Search for the cell housing the specified text and yield its [x, y] center coordinate. 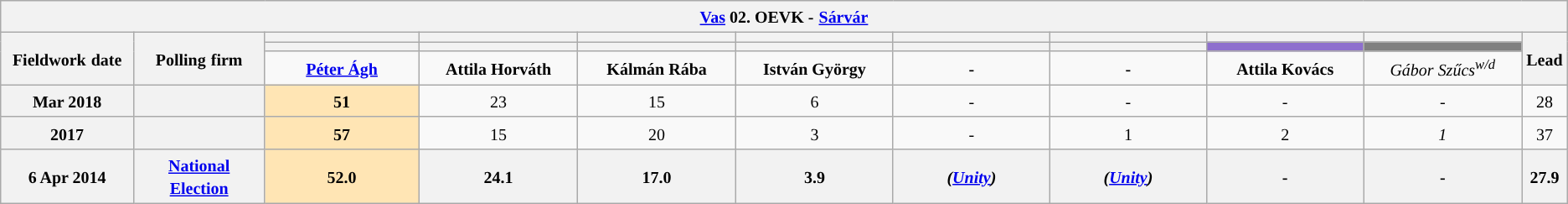
István György [814, 68]
3.9 [814, 176]
Gábor Szűcsw/d [1442, 68]
Polling firm [199, 59]
Fieldwork date [67, 59]
51 [342, 101]
28 [1545, 101]
37 [1545, 133]
52.0 [342, 176]
57 [342, 133]
Attila Kovács [1285, 68]
Péter Ágh [342, 68]
National Election [199, 176]
24.1 [498, 176]
23 [498, 101]
Lead [1545, 59]
Mar 2018 [67, 101]
Vas 02. OEVK - Sárvár [784, 17]
2 [1285, 133]
6 Apr 2014 [67, 176]
27.9 [1545, 176]
20 [657, 133]
17.0 [657, 176]
Attila Horváth [498, 68]
3 [814, 133]
Kálmán Rába [657, 68]
6 [814, 101]
2017 [67, 133]
